Provide the (x, y) coordinate of the cell's center where the given text is located.  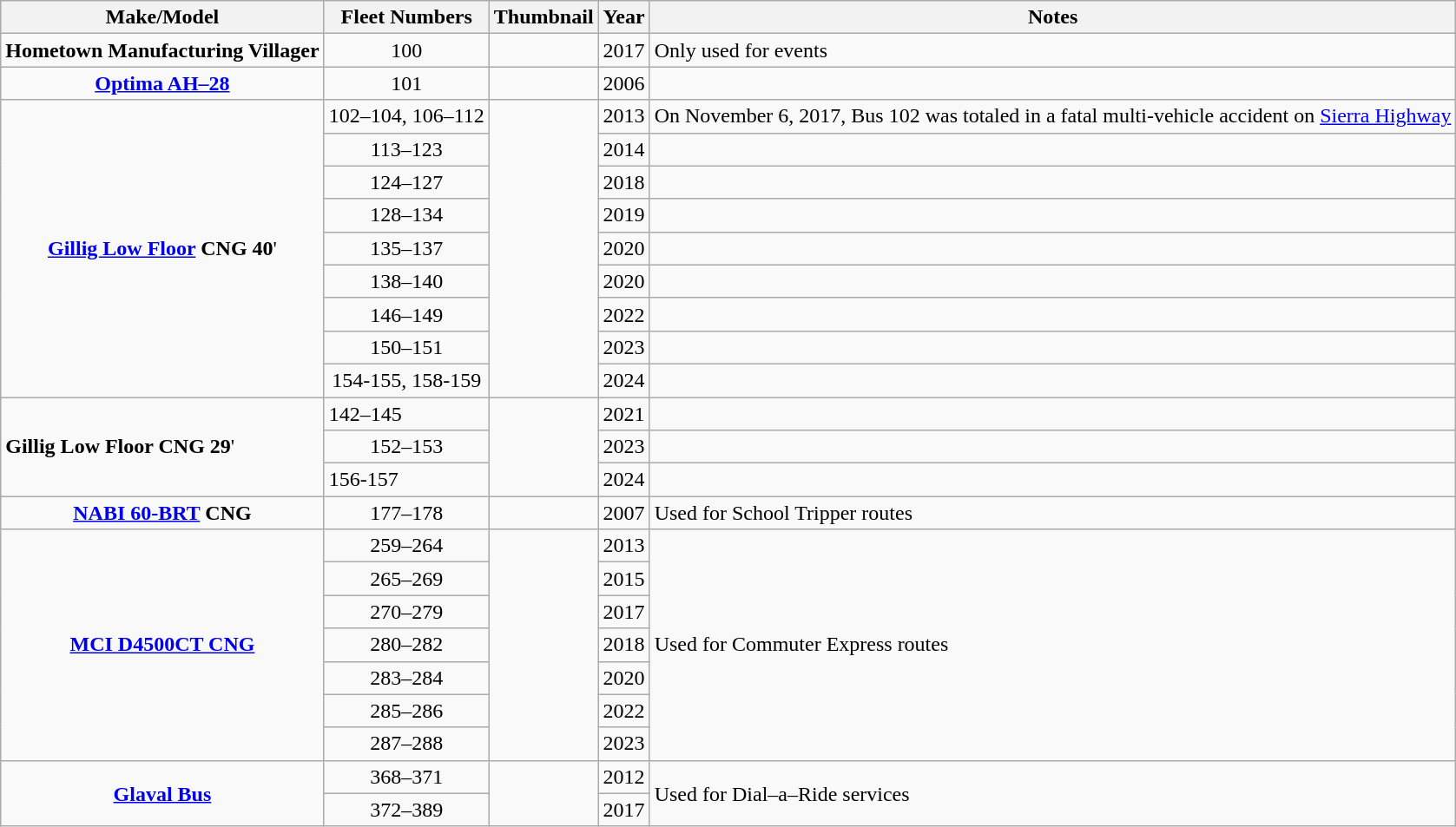
124–127 (406, 182)
MCI D4500CT CNG (162, 645)
Only used for events (1052, 50)
Make/Model (162, 17)
Fleet Numbers (406, 17)
135–137 (406, 248)
Glaval Bus (162, 793)
142–145 (406, 414)
Gillig Low Floor CNG 40' (162, 248)
Used for School Tripper routes (1052, 513)
On November 6, 2017, Bus 102 was totaled in a fatal multi-vehicle accident on Sierra Highway (1052, 116)
NABI 60-BRT CNG (162, 513)
152–153 (406, 447)
287–288 (406, 744)
146–149 (406, 314)
Used for Commuter Express routes (1052, 645)
283–284 (406, 678)
154-155, 158-159 (406, 380)
Notes (1052, 17)
113–123 (406, 149)
Thumbnail (544, 17)
2015 (623, 579)
Gillig Low Floor CNG 29' (162, 447)
138–140 (406, 281)
Year (623, 17)
2012 (623, 777)
101 (406, 83)
100 (406, 50)
259–264 (406, 546)
Hometown Manufacturing Villager (162, 50)
285–286 (406, 711)
150–151 (406, 347)
2006 (623, 83)
Used for Dial–a–Ride services (1052, 793)
2019 (623, 215)
270–279 (406, 612)
2007 (623, 513)
368–371 (406, 777)
2021 (623, 414)
102–104, 106–112 (406, 116)
2014 (623, 149)
156-157 (406, 480)
372–389 (406, 810)
128–134 (406, 215)
177–178 (406, 513)
265–269 (406, 579)
280–282 (406, 645)
Optima AH–28 (162, 83)
